Extract the (x, y) coordinate from the center of the cell holding the provided text.  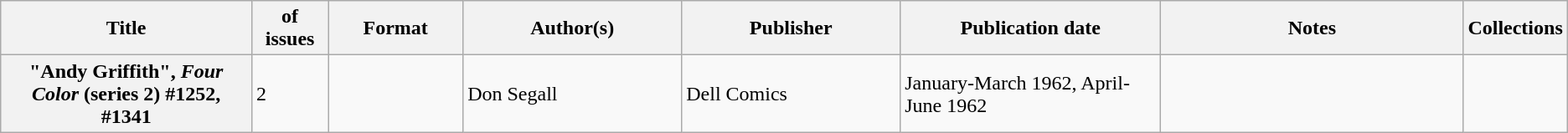
Author(s) (573, 28)
Notes (1312, 28)
Dell Comics (791, 94)
Collections (1515, 28)
January-March 1962, April-June 1962 (1030, 94)
"Andy Griffith", Four Color (series 2) #1252, #1341 (126, 94)
Format (395, 28)
Publisher (791, 28)
Publication date (1030, 28)
2 (290, 94)
of issues (290, 28)
Title (126, 28)
Don Segall (573, 94)
